For the text-containing cell, return its midpoint in [x, y] coordinate format. 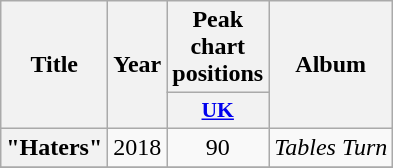
UK [218, 111]
Title [54, 65]
2018 [138, 147]
Year [138, 65]
Tables Turn [331, 147]
Album [331, 65]
"Haters" [54, 147]
90 [218, 147]
Peak chart positions [218, 47]
